Determine the (x, y) coordinate at the center of the cell enclosing the given text.  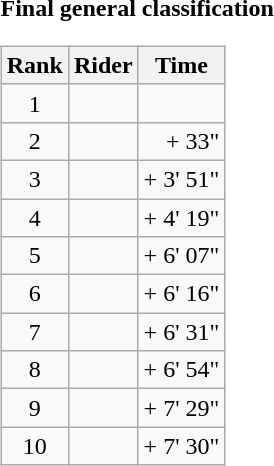
+ 6' 54" (182, 370)
Rider (103, 65)
+ 6' 16" (182, 294)
+ 4' 19" (182, 217)
5 (34, 256)
3 (34, 179)
4 (34, 217)
9 (34, 408)
10 (34, 446)
1 (34, 103)
7 (34, 332)
6 (34, 294)
+ 7' 29" (182, 408)
+ 3' 51" (182, 179)
8 (34, 370)
2 (34, 141)
+ 7' 30" (182, 446)
Time (182, 65)
+ 6' 07" (182, 256)
+ 33" (182, 141)
Rank (34, 65)
+ 6' 31" (182, 332)
